Search for the cell housing the specified text and yield its (x, y) center coordinate. 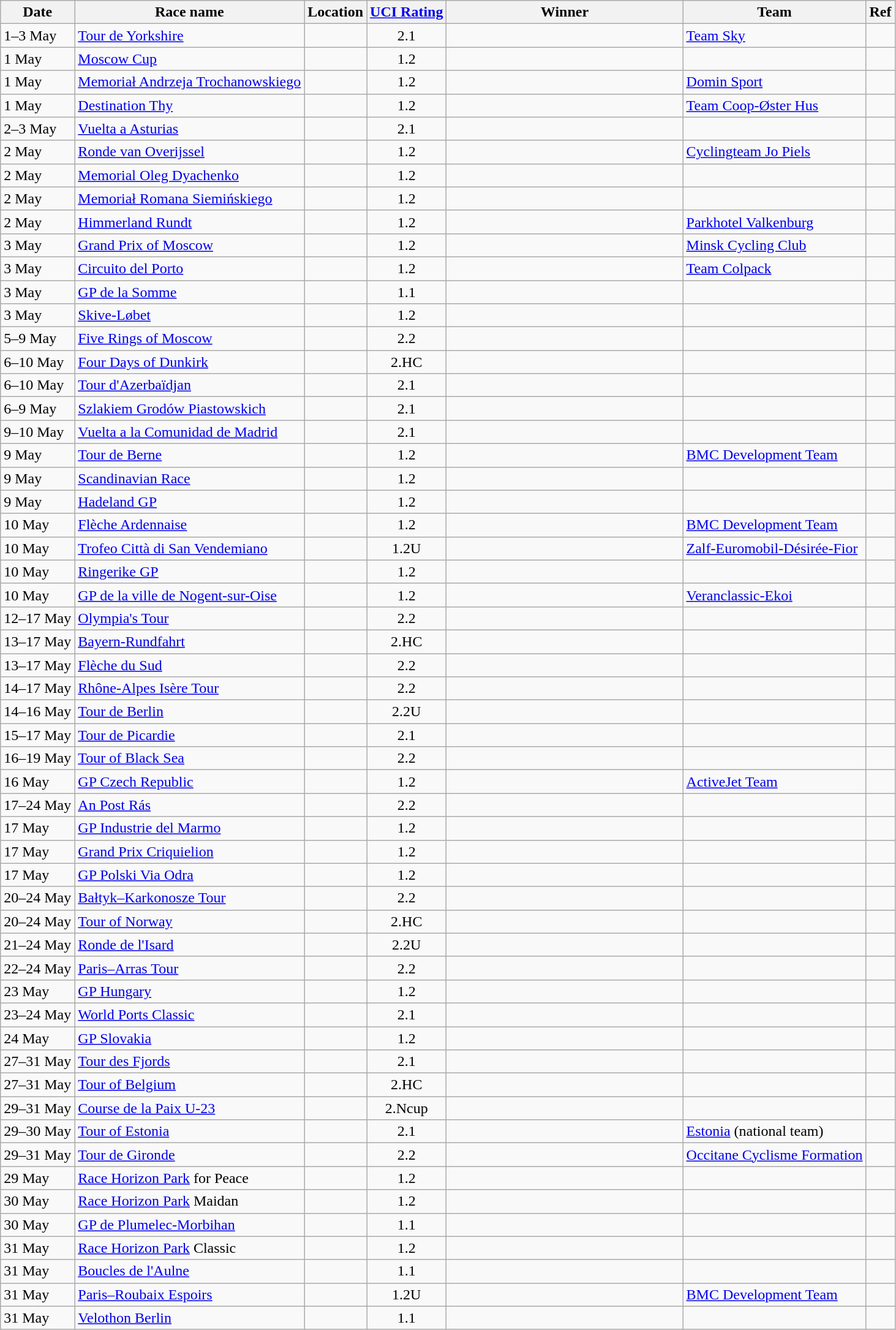
Tour d'Azerbaïdjan (190, 385)
Zalf-Euromobil-Désirée-Fior (774, 548)
Tour de Gironde (190, 1155)
Team (774, 12)
Team Colpack (774, 268)
Szlakiem Grodów Piastowskich (190, 409)
14–16 May (38, 712)
Four Days of Dunkirk (190, 362)
16 May (38, 782)
Tour de Yorkshire (190, 36)
Team Sky (774, 36)
World Ports Classic (190, 1015)
Tour de Berlin (190, 712)
GP Slovakia (190, 1038)
Tour des Fjords (190, 1062)
Team Coop-Øster Hus (774, 105)
Grand Prix Criquielion (190, 852)
GP de la Somme (190, 292)
Tour of Norway (190, 921)
Flèche Ardennaise (190, 525)
Memoriał Romana Siemińskiego (190, 198)
Boucles de l'Aulne (190, 1271)
Bałtyk–Karkonosze Tour (190, 898)
GP Hungary (190, 991)
2–3 May (38, 129)
Tour of Estonia (190, 1132)
Tour de Picardie (190, 735)
Memoriał Andrzeja Trochanowskiego (190, 82)
14–17 May (38, 689)
Race Horizon Park for Peace (190, 1178)
ActiveJet Team (774, 782)
29–30 May (38, 1132)
Flèche du Sud (190, 665)
1–3 May (38, 36)
UCI Rating (407, 12)
GP de la ville de Nogent-sur-Oise (190, 595)
29 May (38, 1178)
Veranclassic-Ekoi (774, 595)
Location (336, 12)
Paris–Roubaix Espoirs (190, 1294)
Ronde van Overijssel (190, 152)
Race Horizon Park Maidan (190, 1201)
24 May (38, 1038)
Vuelta a la Comunidad de Madrid (190, 432)
Hadeland GP (190, 502)
23–24 May (38, 1015)
Ref (881, 12)
23 May (38, 991)
Trofeo Città di San Vendemiano (190, 548)
GP Czech Republic (190, 782)
Course de la Paix U-23 (190, 1108)
Olympia's Tour (190, 618)
Race name (190, 12)
21–24 May (38, 945)
5–9 May (38, 339)
Himmerland Rundt (190, 222)
Tour of Belgium (190, 1085)
Scandinavian Race (190, 478)
An Post Rás (190, 805)
Vuelta a Asturias (190, 129)
Parkhotel Valkenburg (774, 222)
2.Ncup (407, 1108)
9–10 May (38, 432)
22–24 May (38, 968)
Minsk Cycling Club (774, 245)
Tour de Berne (190, 455)
Ronde de l'Isard (190, 945)
Winner (565, 12)
Occitane Cyclisme Formation (774, 1155)
Race Horizon Park Classic (190, 1248)
GP de Plumelec-Morbihan (190, 1225)
6–9 May (38, 409)
Bayern-Rundfahrt (190, 641)
Grand Prix of Moscow (190, 245)
12–17 May (38, 618)
15–17 May (38, 735)
Circuito del Porto (190, 268)
Domin Sport (774, 82)
Moscow Cup (190, 59)
16–19 May (38, 758)
Five Rings of Moscow (190, 339)
Date (38, 12)
GP Industrie del Marmo (190, 828)
Skive-Løbet (190, 315)
Estonia (national team) (774, 1132)
Destination Thy (190, 105)
Paris–Arras Tour (190, 968)
Memorial Oleg Dyachenko (190, 175)
GP Polski Via Odra (190, 875)
Rhône-Alpes Isère Tour (190, 689)
17–24 May (38, 805)
Velothon Berlin (190, 1318)
Tour of Black Sea (190, 758)
Cyclingteam Jo Piels (774, 152)
Ringerike GP (190, 572)
